Extract the [x, y] coordinate from the center of the cell holding the provided text.  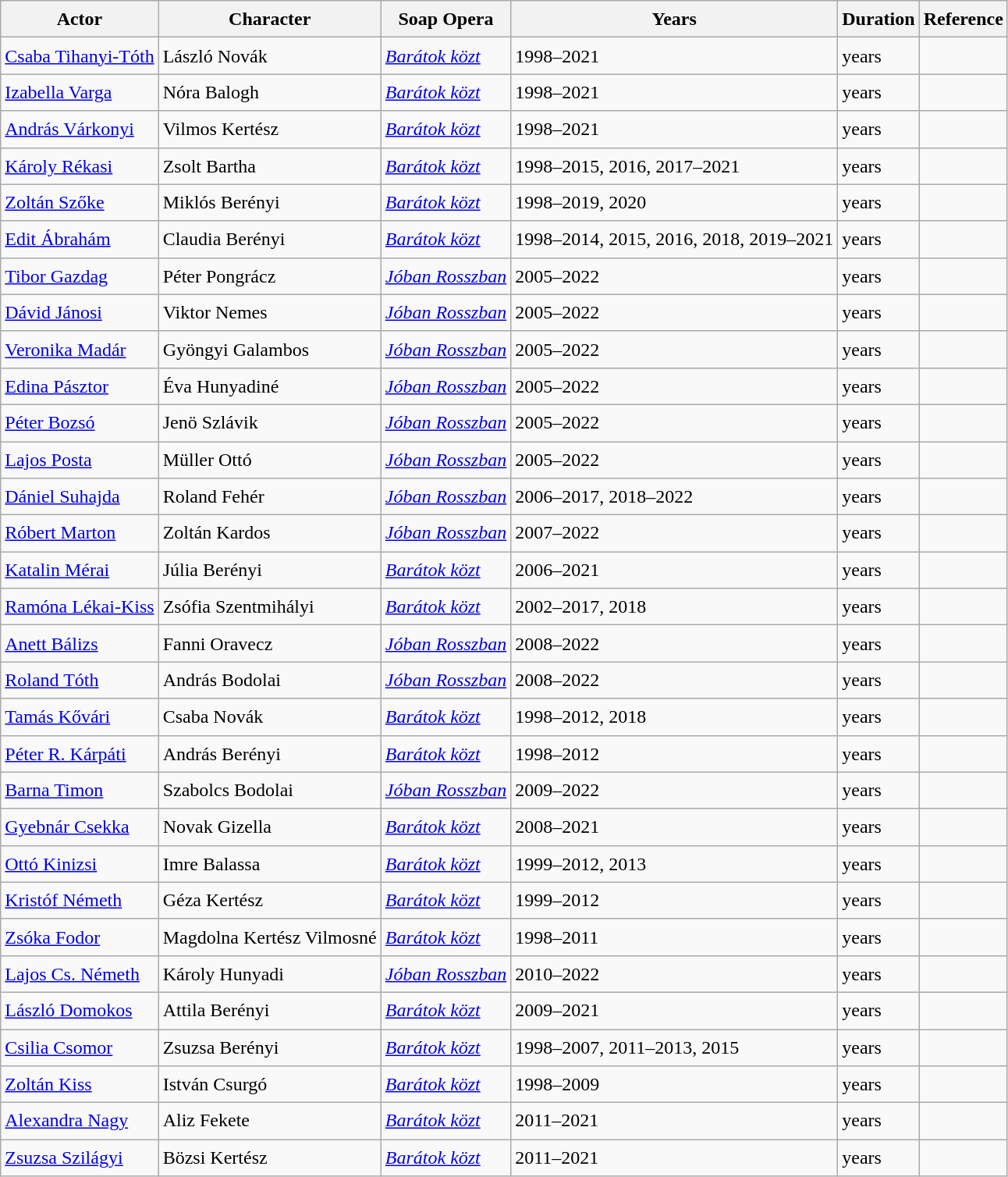
Barna Timon [80, 790]
Gyebnár Csekka [80, 827]
2010–2022 [674, 974]
Edit Ábrahám [80, 239]
Veronika Madár [80, 350]
Dániel Suhajda [80, 496]
Miklós Berényi [270, 203]
1998–2015, 2016, 2017–2021 [674, 165]
1998–2012, 2018 [674, 717]
Katalin Mérai [80, 570]
Claudia Berényi [270, 239]
Character [270, 19]
Reference [963, 19]
1999–2012 [674, 901]
Zoltán Kiss [80, 1085]
1998–2011 [674, 937]
Nóra Balogh [270, 92]
2009–2021 [674, 1010]
Géza Kertész [270, 901]
Vilmos Kertész [270, 130]
Péter R. Kárpáti [80, 754]
András Bodolai [270, 681]
Years [674, 19]
2006–2021 [674, 570]
András Berényi [270, 754]
Zoltán Szőke [80, 203]
Roland Fehér [270, 496]
1998–2007, 2011–2013, 2015 [674, 1047]
2008–2021 [674, 827]
Imre Balassa [270, 863]
1998–2019, 2020 [674, 203]
Zsolt Bartha [270, 165]
Károly Hunyadi [270, 974]
Attila Berényi [270, 1010]
Anett Bálizs [80, 643]
Péter Bozsó [80, 423]
Kristóf Németh [80, 901]
Róbert Marton [80, 534]
László Novák [270, 56]
Duration [878, 19]
Novak Gizella [270, 827]
2006–2017, 2018–2022 [674, 496]
Dávid Jánosi [80, 312]
Jenö Szlávik [270, 423]
Zsuzsa Szilágyi [80, 1158]
Lajos Posta [80, 460]
Ottó Kinizsi [80, 863]
2007–2022 [674, 534]
Tibor Gazdag [80, 276]
Csaba Novák [270, 717]
Péter Pongrácz [270, 276]
Izabella Varga [80, 92]
László Domokos [80, 1010]
Éva Hunyadiné [270, 386]
1998–2009 [674, 1085]
Zsófia Szentmihályi [270, 607]
Csaba Tihanyi-Tóth [80, 56]
2002–2017, 2018 [674, 607]
Roland Tóth [80, 681]
Zoltán Kardos [270, 534]
Actor [80, 19]
Soap Opera [445, 19]
Szabolcs Bodolai [270, 790]
Alexandra Nagy [80, 1121]
Zsóka Fodor [80, 937]
Gyöngyi Galambos [270, 350]
Zsuzsa Berényi [270, 1047]
Fanni Oravecz [270, 643]
Csilia Csomor [80, 1047]
István Csurgó [270, 1085]
Magdolna Kertész Vilmosné [270, 937]
Müller Ottó [270, 460]
Tamás Kővári [80, 717]
Lajos Cs. Németh [80, 974]
Júlia Berényi [270, 570]
1999–2012, 2013 [674, 863]
1998–2014, 2015, 2016, 2018, 2019–2021 [674, 239]
Viktor Nemes [270, 312]
Ramóna Lékai-Kiss [80, 607]
András Várkonyi [80, 130]
Edina Pásztor [80, 386]
2009–2022 [674, 790]
Aliz Fekete [270, 1121]
1998–2012 [674, 754]
Károly Rékasi [80, 165]
Bözsi Kertész [270, 1158]
